Return the [x, y] coordinate for the center point of the cell that contains the specified text.  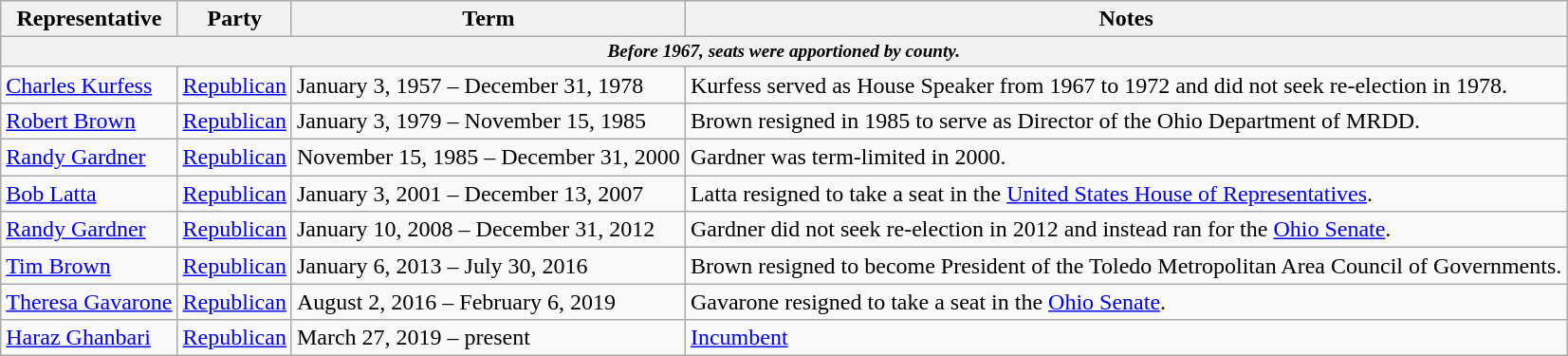
Gardner did not seek re-election in 2012 and instead ran for the Ohio Senate. [1125, 230]
Theresa Gavarone [89, 302]
Representative [89, 19]
Latta resigned to take a seat in the United States House of Representatives. [1125, 194]
Tim Brown [89, 266]
January 3, 2001 – December 13, 2007 [488, 194]
Brown resigned in 1985 to serve as Director of the Ohio Department of MRDD. [1125, 122]
Gavarone resigned to take a seat in the Ohio Senate. [1125, 302]
Bob Latta [89, 194]
January 3, 1979 – November 15, 1985 [488, 122]
January 6, 2013 – July 30, 2016 [488, 266]
Gardner was term-limited in 2000. [1125, 158]
Party [234, 19]
Kurfess served as House Speaker from 1967 to 1972 and did not seek re-election in 1978. [1125, 84]
Term [488, 19]
Robert Brown [89, 122]
Before 1967, seats were apportioned by county. [784, 52]
Brown resigned to become President of the Toledo Metropolitan Area Council of Governments. [1125, 266]
Haraz Ghanbari [89, 338]
Incumbent [1125, 338]
August 2, 2016 – February 6, 2019 [488, 302]
Notes [1125, 19]
January 3, 1957 – December 31, 1978 [488, 84]
January 10, 2008 – December 31, 2012 [488, 230]
March 27, 2019 – present [488, 338]
November 15, 1985 – December 31, 2000 [488, 158]
Charles Kurfess [89, 84]
